Search for the cell housing the specified text and yield its (X, Y) center coordinate. 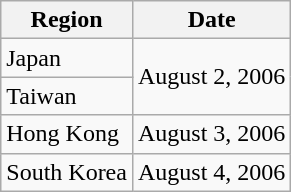
August 3, 2006 (211, 134)
Hong Kong (67, 134)
August 2, 2006 (211, 77)
Region (67, 20)
Japan (67, 58)
Taiwan (67, 96)
Date (211, 20)
August 4, 2006 (211, 172)
South Korea (67, 172)
